Capture the cell that displays the provided text and extract its [x, y] central coordinate. 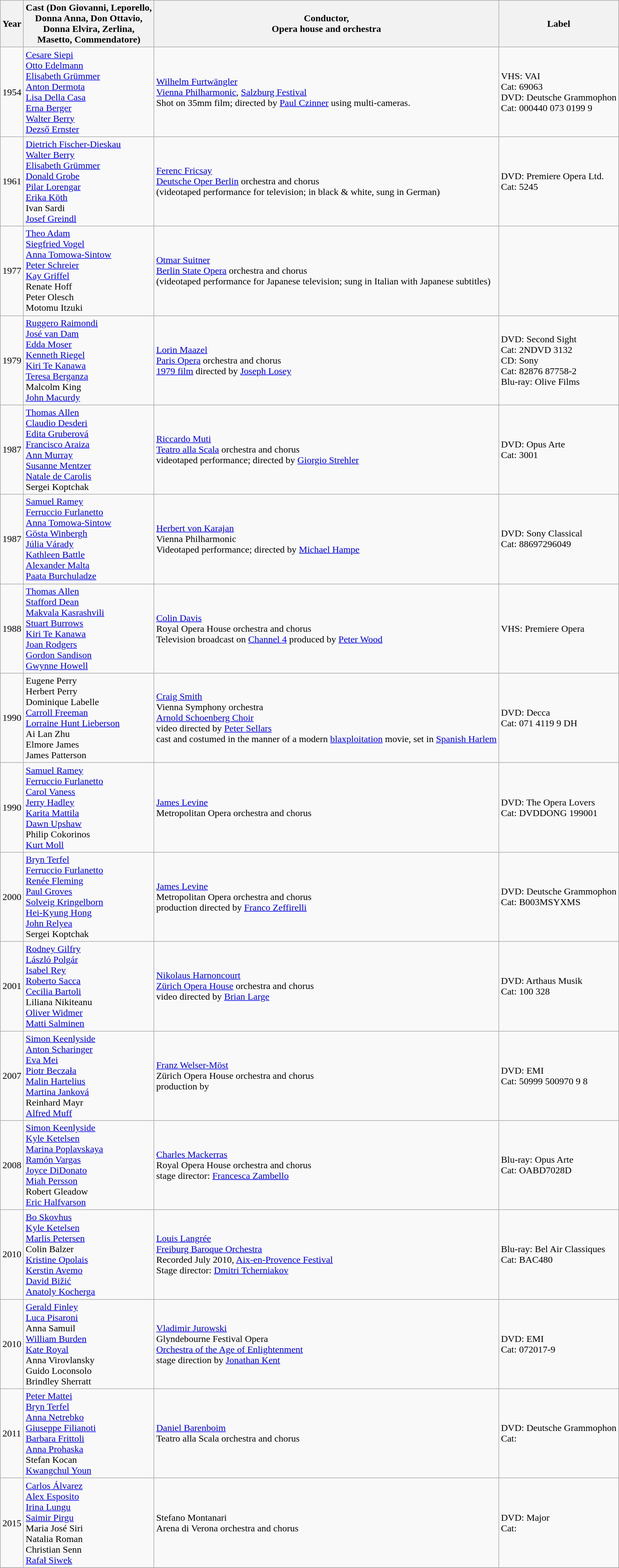
Stefano MontanariArena di Verona orchestra and chorus [326, 1523]
Wilhelm FurtwänglerVienna Philharmonic, Salzburg FestivalShot on 35mm film; directed by Paul Czinner using multi-cameras. [326, 92]
Conductor,Opera house and orchestra [326, 24]
Gerald FinleyLuca PisaroniAnna SamuilWilliam BurdenKate RoyalAnna VirovlanskyGuido LoconsoloBrindley Sherratt [89, 1344]
Thomas AllenClaudio DesderiEdita GruberováFrancisco AraizaAnn MurraySusanne MentzerNatale de CarolisSergei Koptchak [89, 450]
James LevineMetropolitan Opera orchestra and chorus [326, 807]
1954 [12, 92]
Herbert von KarajanVienna PhilharmonicVideotaped performance; directed by Michael Hampe [326, 539]
Colin DavisRoyal Opera House orchestra and chorusTelevision broadcast on Channel 4 produced by Peter Wood [326, 629]
Daniel BarenboimTeatro alla Scala orchestra and chorus [326, 1434]
Charles MackerrasRoyal Opera House orchestra and chorusstage director: Francesca Zambello [326, 1165]
Vladimir JurowskiGlyndebourne Festival OperaOrchestra of the Age of Enlightenmentstage direction by Jonathan Kent [326, 1344]
Cesare SiepiOtto EdelmannElisabeth GrümmerAnton DermotaLisa Della CasaErna BergerWalter BerryDezső Ernster [89, 92]
2000 [12, 896]
Carlos ÁlvarezAlex EspositoIrina LunguSaimir PirguMaria José SiriNatalia RomanChristian SennRafał Siwek [89, 1523]
Year [12, 24]
Thomas AllenStafford DeanMakvala KasrashviliStuart BurrowsKiri Te KanawaJoan RodgersGordon SandisonGwynne Howell [89, 629]
1961 [12, 181]
Rodney GilfryLászló PolgárIsabel ReyRoberto SaccaCecilia BartoliLiliana NikiteanuOliver WidmerMatti Salminen [89, 986]
2001 [12, 986]
Label [559, 24]
Ruggero RaimondiJosé van DamEdda MoserKenneth RiegelKiri Te KanawaTeresa BerganzaMalcolm KingJohn Macurdy [89, 360]
Samuel RameyFerruccio FurlanettoAnna Tomowa-SintowGösta WinberghJúlia VáradyKathleen BattleAlexander MaltaPaata Burchuladze [89, 539]
Franz Welser-MöstZürich Opera House orchestra and chorusproduction by [326, 1076]
VHS: Premiere Opera [559, 629]
DVD: EMICat: 50999 500970 9 8 [559, 1076]
1979 [12, 360]
Otmar SuitnerBerlin State Opera orchestra and chorus(videotaped performance for Japanese television; sung in Italian with Japanese subtitles) [326, 271]
Bo SkovhusKyle KetelsenMarlis PetersenColin BalzerKristine OpolaisKerstin AvemoDavid BižićAnatoly Kocherga [89, 1255]
1977 [12, 271]
Dietrich Fischer-DieskauWalter BerryElisabeth GrümmerDonald GrobePilar LorengarErika KöthIvan SardiJosef Greindl [89, 181]
DVD: Arthaus MusikCat: 100 328 [559, 986]
Lorin MaazelParis Opera orchestra and chorus1979 film directed by Joseph Losey [326, 360]
DVD: Deutsche GrammophonCat: B003MSYXMS [559, 896]
Blu-ray: Opus ArteCat: OABD7028D [559, 1165]
Simon KeenlysideAnton ScharingerEva MeiPiotr BeczałaMalin HarteliusMartina JankováReinhard MayrAlfred Muff [89, 1076]
DVD: DeccaCat: 071 4119 9 DH [559, 718]
DVD: Second SightCat: 2NDVD 3132CD: SonyCat: 82876 87758-2Blu-ray: Olive Films [559, 360]
Samuel RameyFerruccio FurlanettoCarol VanessJerry HadleyKarita MattilaDawn UpshawPhilip CokorinosKurt Moll [89, 807]
Nikolaus HarnoncourtZürich Opera House orchestra and chorusvideo directed by Brian Large [326, 986]
2011 [12, 1434]
James LevineMetropolitan Opera orchestra and chorusproduction directed by Franco Zeffirelli [326, 896]
VHS: VAICat: 69063DVD: Deutsche GrammophonCat: 000440 073 0199 9 [559, 92]
Theo AdamSiegfried VogelAnna Tomowa-SintowPeter SchreierKay GriffelRenate HoffPeter OleschMotomu Itzuki [89, 271]
DVD: EMICat: 072017-9 [559, 1344]
Cast (Don Giovanni, Leporello,Donna Anna, Don Ottavio,Donna Elvira, Zerlina,Masetto, Commendatore) [89, 24]
DVD: Opus ArteCat: 3001 [559, 450]
Ferenc FricsayDeutsche Oper Berlin orchestra and chorus(videotaped performance for television; in black & white, sung in German) [326, 181]
Louis LangréeFreiburg Baroque OrchestraRecorded July 2010, Aix-en-Provence FestivalStage director: Dmitri Tcherniakov [326, 1255]
DVD: Premiere Opera Ltd.Cat: 5245 [559, 181]
DVD: Deutsche GrammophonCat: [559, 1434]
Eugene PerryHerbert PerryDominique LabelleCarroll FreemanLorraine Hunt LiebersonAi Lan ZhuElmore JamesJames Patterson [89, 718]
DVD: MajorCat: [559, 1523]
DVD: Sony ClassicalCat: 88697296049 [559, 539]
Peter MatteiBryn TerfelAnna NetrebkoGiuseppe FilianotiBarbara FrittoliAnna ProhaskaStefan KocanKwangchul Youn [89, 1434]
2015 [12, 1523]
Bryn TerfelFerruccio FurlanettoRenée FlemingPaul GrovesSolveig KringelbornHei-Kyung HongJohn RelyeaSergei Koptchak [89, 896]
2008 [12, 1165]
Simon KeenlysideKyle KetelsenMarina PoplavskayaRamón VargasJoyce DiDonatoMiah PerssonRobert GleadowEric Halfvarson [89, 1165]
2007 [12, 1076]
1988 [12, 629]
DVD: The Opera LoversCat: DVDDONG 199001 [559, 807]
Blu-ray: Bel Air ClassiquesCat: BAC480 [559, 1255]
Riccardo MutiTeatro alla Scala orchestra and chorusvideotaped performance; directed by Giorgio Strehler [326, 450]
